For the text-containing cell, return its midpoint in (X, Y) coordinate format. 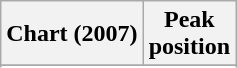
Chart (2007) (72, 34)
Peakposition (189, 34)
